From the cell containing the given text, extract its center point as [x, y] coordinate. 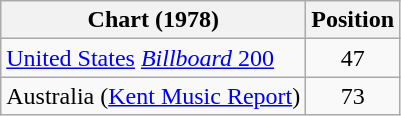
Australia (Kent Music Report) [154, 96]
47 [353, 58]
Chart (1978) [154, 20]
73 [353, 96]
Position [353, 20]
United States Billboard 200 [154, 58]
